Return the [X, Y] coordinate for the center point of the cell that contains the specified text.  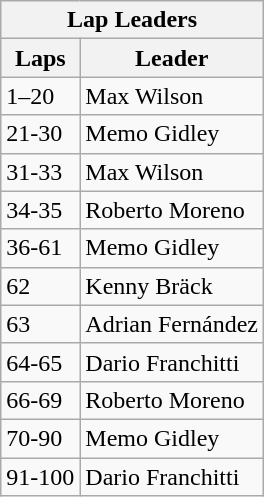
Leader [172, 58]
70-90 [40, 438]
63 [40, 324]
31-33 [40, 172]
Laps [40, 58]
21-30 [40, 134]
36-61 [40, 248]
34-35 [40, 210]
66-69 [40, 400]
Adrian Fernández [172, 324]
Lap Leaders [132, 20]
91-100 [40, 477]
62 [40, 286]
1–20 [40, 96]
Kenny Bräck [172, 286]
64-65 [40, 362]
